Determine the (x, y) coordinate at the center of the cell enclosing the given text.  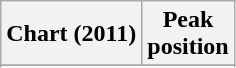
Chart (2011) (72, 34)
Peakposition (188, 34)
